Determine the [x, y] coordinate at the center of the cell enclosing the given text.  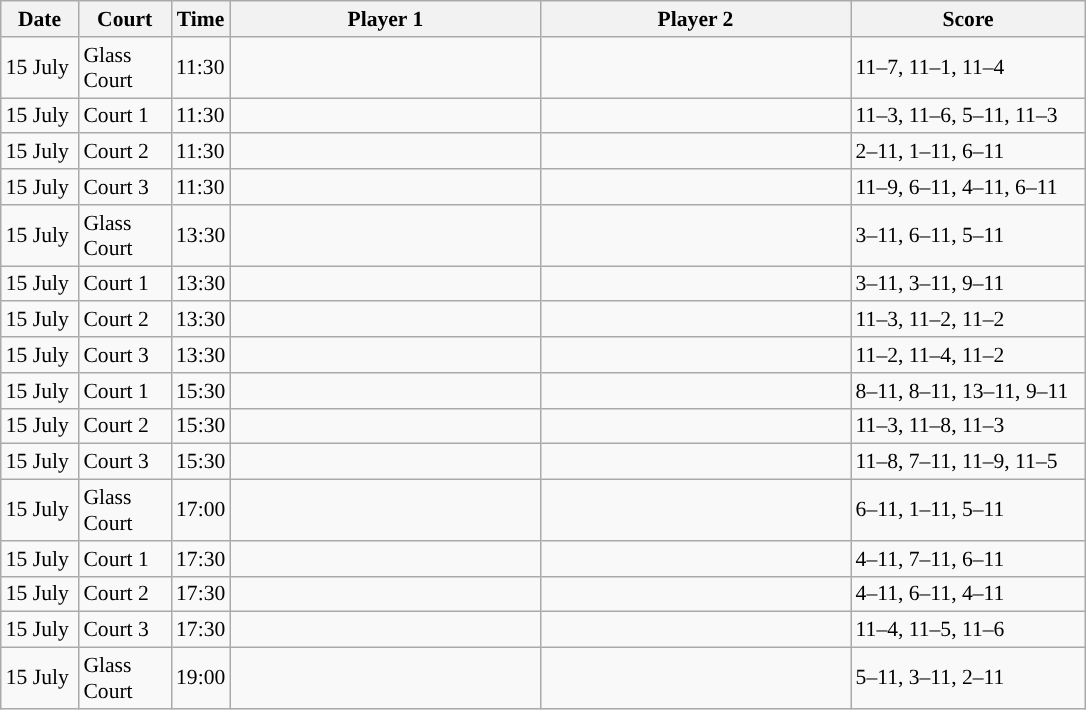
Date [40, 19]
11–4, 11–5, 11–6 [968, 630]
11–3, 11–6, 5–11, 11–3 [968, 116]
Player 2 [695, 19]
11–8, 7–11, 11–9, 11–5 [968, 462]
11–3, 11–2, 11–2 [968, 320]
17:00 [200, 510]
Court [124, 19]
8–11, 8–11, 13–11, 9–11 [968, 391]
11–2, 11–4, 11–2 [968, 355]
3–11, 3–11, 9–11 [968, 284]
11–9, 6–11, 4–11, 6–11 [968, 187]
4–11, 6–11, 4–11 [968, 594]
Score [968, 19]
2–11, 1–11, 6–11 [968, 152]
Time [200, 19]
5–11, 3–11, 2–11 [968, 678]
11–3, 11–8, 11–3 [968, 426]
19:00 [200, 678]
6–11, 1–11, 5–11 [968, 510]
11–7, 11–1, 11–4 [968, 68]
Player 1 [385, 19]
4–11, 7–11, 6–11 [968, 559]
3–11, 6–11, 5–11 [968, 236]
